Return [x, y] of the center of cell containing provided text 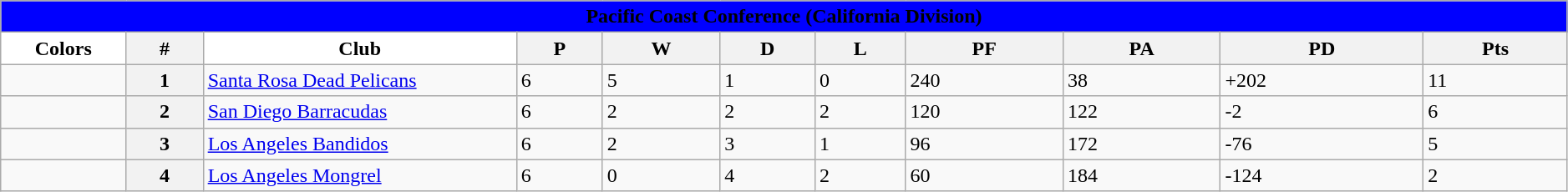
60 [984, 175]
172 [1141, 144]
D [768, 48]
PD [1322, 48]
240 [984, 80]
# [165, 48]
L [860, 48]
San Diego Barracudas [359, 112]
Los Angeles Bandidos [359, 144]
Pts [1495, 48]
PF [984, 48]
-2 [1322, 112]
-124 [1322, 175]
-76 [1322, 144]
120 [984, 112]
Los Angeles Mongrel [359, 175]
P [560, 48]
W [661, 48]
Santa Rosa Dead Pelicans [359, 80]
122 [1141, 112]
Colors [63, 48]
Club [359, 48]
Pacific Coast Conference (California Division) [784, 17]
96 [984, 144]
38 [1141, 80]
+202 [1322, 80]
PA [1141, 48]
184 [1141, 175]
11 [1495, 80]
